Scan for the cell matching the given text and deliver its [X, Y] coordinate at center. 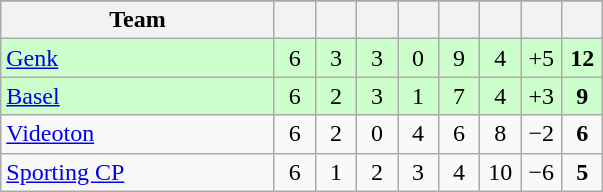
12 [582, 58]
10 [500, 172]
Sporting CP [138, 172]
8 [500, 134]
7 [460, 96]
+5 [542, 58]
−6 [542, 172]
Basel [138, 96]
+3 [542, 96]
5 [582, 172]
Videoton [138, 134]
Team [138, 20]
−2 [542, 134]
Genk [138, 58]
